From the cell containing the given text, extract its center point as [X, Y] coordinate. 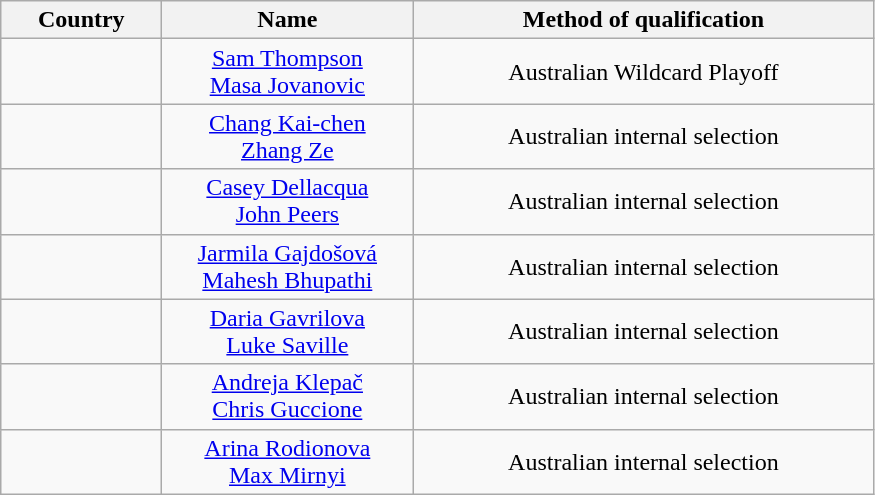
Australian Wildcard Playoff [644, 72]
Daria Gavrilova Luke Saville [288, 332]
Method of qualification [644, 20]
Jarmila Gajdošová Mahesh Bhupathi [288, 266]
Arina Rodionova Max Mirnyi [288, 462]
Chang Kai-chen Zhang Ze [288, 136]
Casey Dellacqua John Peers [288, 202]
Name [288, 20]
Sam Thompson Masa Jovanovic [288, 72]
Country [82, 20]
Andreja Klepač Chris Guccione [288, 396]
